Pinpoint the cell where the given text exists, returning its (x, y) midpoint coordinate. 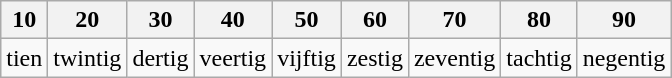
veertig (233, 58)
40 (233, 20)
90 (624, 20)
tien (24, 58)
20 (88, 20)
30 (160, 20)
zeventig (454, 58)
zestig (374, 58)
80 (539, 20)
vijftig (307, 58)
dertig (160, 58)
60 (374, 20)
twintig (88, 58)
10 (24, 20)
50 (307, 20)
70 (454, 20)
negentig (624, 58)
tachtig (539, 58)
